Return the (x, y) coordinate for the center point of the cell that contains the specified text.  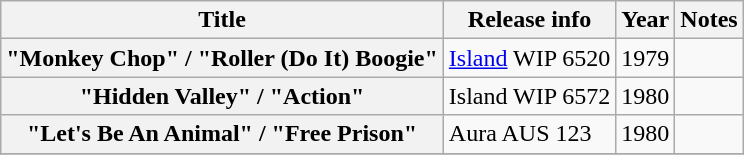
Notes (709, 20)
Island WIP 6520 (529, 58)
"Monkey Chop" / "Roller (Do It) Boogie" (222, 58)
Aura AUS 123 (529, 134)
Release info (529, 20)
Year (646, 20)
Title (222, 20)
"Hidden Valley" / "Action" (222, 96)
"Let's Be An Animal" / "Free Prison" (222, 134)
Island WIP 6572 (529, 96)
1979 (646, 58)
